Identify which cell holds the provided text, then report its [x, y] central coordinate. 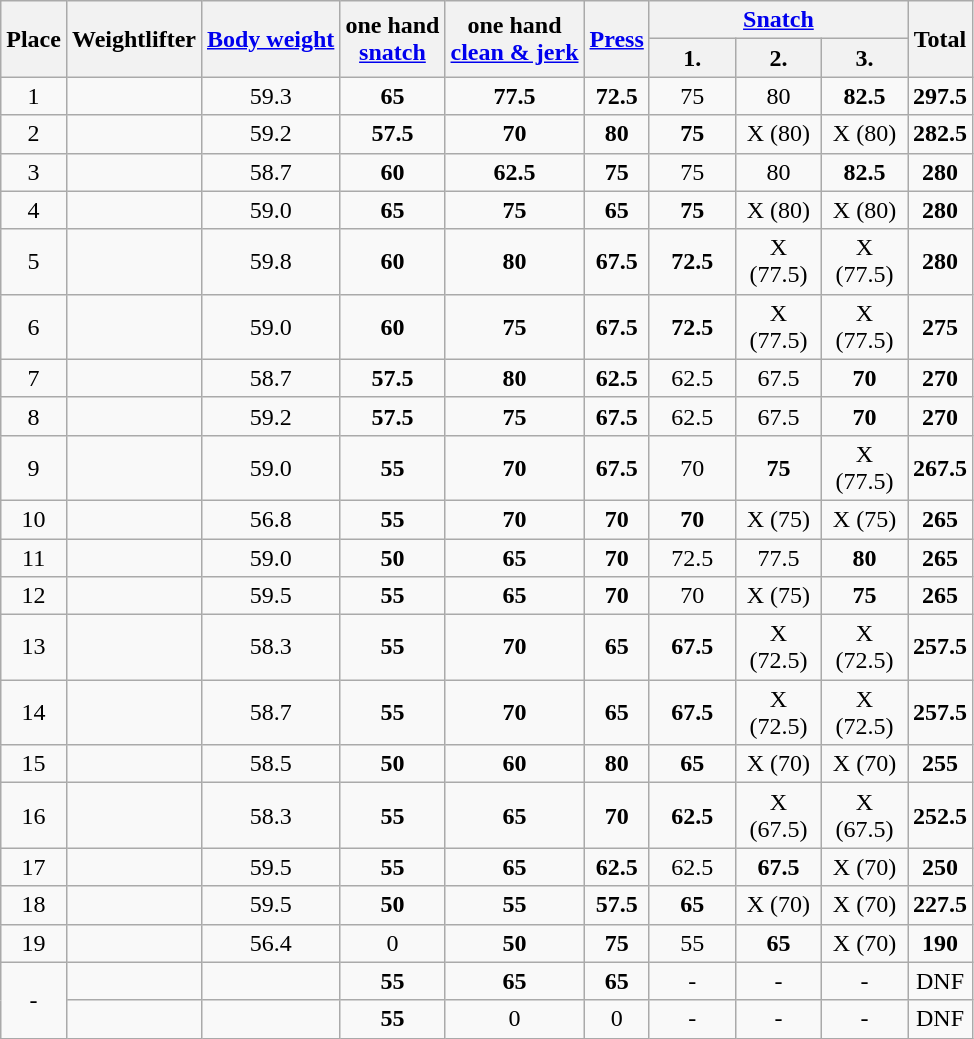
8 [34, 416]
9 [34, 468]
13 [34, 648]
267.5 [940, 468]
12 [34, 596]
Total [940, 39]
58.5 [270, 764]
3 [34, 172]
2. [778, 58]
19 [34, 943]
227.5 [940, 905]
255 [940, 764]
11 [34, 557]
282.5 [940, 134]
190 [940, 943]
252.5 [940, 816]
275 [940, 326]
56.8 [270, 519]
2 [34, 134]
14 [34, 712]
Press [616, 39]
one handclean & jerk [514, 39]
4 [34, 210]
6 [34, 326]
3. [864, 58]
15 [34, 764]
Weightlifter [134, 39]
17 [34, 867]
Snatch [778, 20]
59.8 [270, 262]
10 [34, 519]
297.5 [940, 96]
250 [940, 867]
Place [34, 39]
59.3 [270, 96]
Body weight [270, 39]
16 [34, 816]
56.4 [270, 943]
5 [34, 262]
one handsnatch [392, 39]
7 [34, 378]
1 [34, 96]
1. [692, 58]
18 [34, 905]
